Output the [x, y] coordinate of the center of the cell containing the given text.  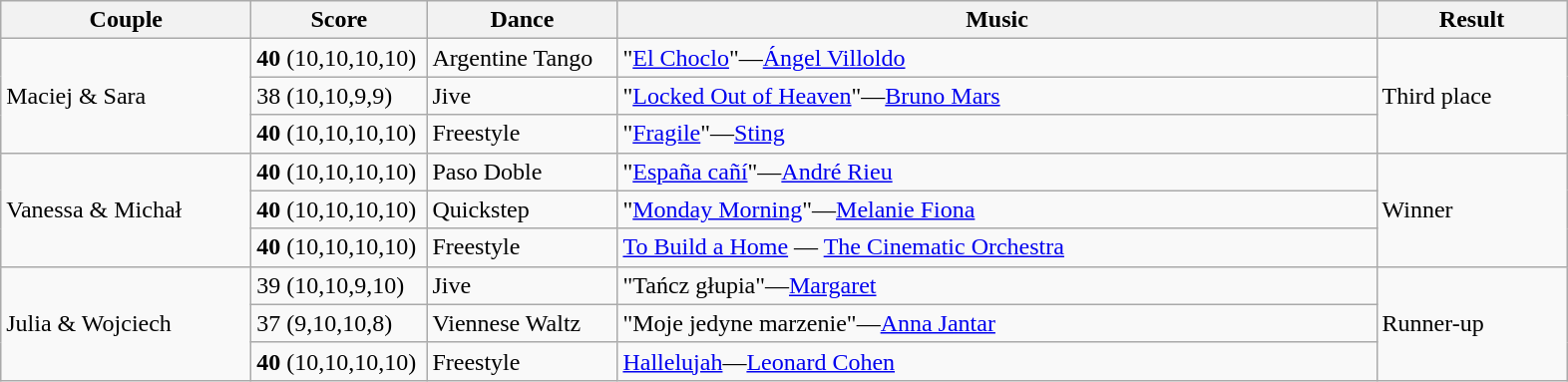
39 (10,10,9,10) [339, 285]
Runner-up [1472, 323]
Paso Doble [523, 172]
Music [997, 20]
Viennese Waltz [523, 323]
To Build a Home — The Cinematic Orchestra [997, 247]
Maciej & Sara [126, 96]
"España cañí"—André Rieu [997, 172]
Result [1472, 20]
"Monday Morning"—Melanie Fiona [997, 209]
Vanessa & Michał [126, 209]
38 (10,10,9,9) [339, 96]
"Tańcz głupia"—Margaret [997, 285]
Dance [523, 20]
Couple [126, 20]
"Moje jedyne marzenie"—Anna Jantar [997, 323]
Argentine Tango [523, 58]
"Locked Out of Heaven"—Bruno Mars [997, 96]
Winner [1472, 209]
Score [339, 20]
Third place [1472, 96]
"Fragile"—Sting [997, 134]
Julia & Wojciech [126, 323]
"El Choclo"—Ángel Villoldo [997, 58]
Quickstep [523, 209]
Hallelujah—Leonard Cohen [997, 361]
37 (9,10,10,8) [339, 323]
